Locate the cell with the specified text and output its [x, y] center coordinate. 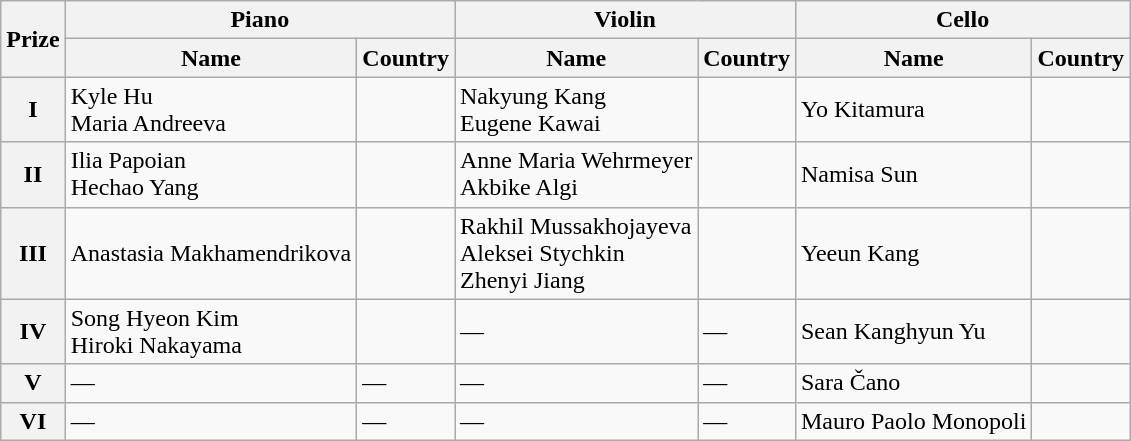
Violin [624, 20]
III [33, 253]
Prize [33, 39]
Yeeun Kang [913, 253]
VI [33, 421]
Sean Kanghyun Yu [913, 332]
Yo Kitamura [913, 110]
I [33, 110]
Anne Maria WehrmeyerAkbike Algi [576, 174]
Nakyung KangEugene Kawai [576, 110]
IV [33, 332]
Mauro Paolo Monopoli [913, 421]
Song Hyeon KimHiroki Nakayama [211, 332]
Namisa Sun [913, 174]
Cello [962, 20]
Sara Čano [913, 383]
V [33, 383]
Ilia PapoianHechao Yang [211, 174]
II [33, 174]
Kyle HuMaria Andreeva [211, 110]
Rakhil MussakhojayevaAleksei StychkinZhenyi Jiang [576, 253]
Piano [260, 20]
Anastasia Makhamendrikova [211, 253]
